Output the (X, Y) coordinate of the center of the cell containing the given text.  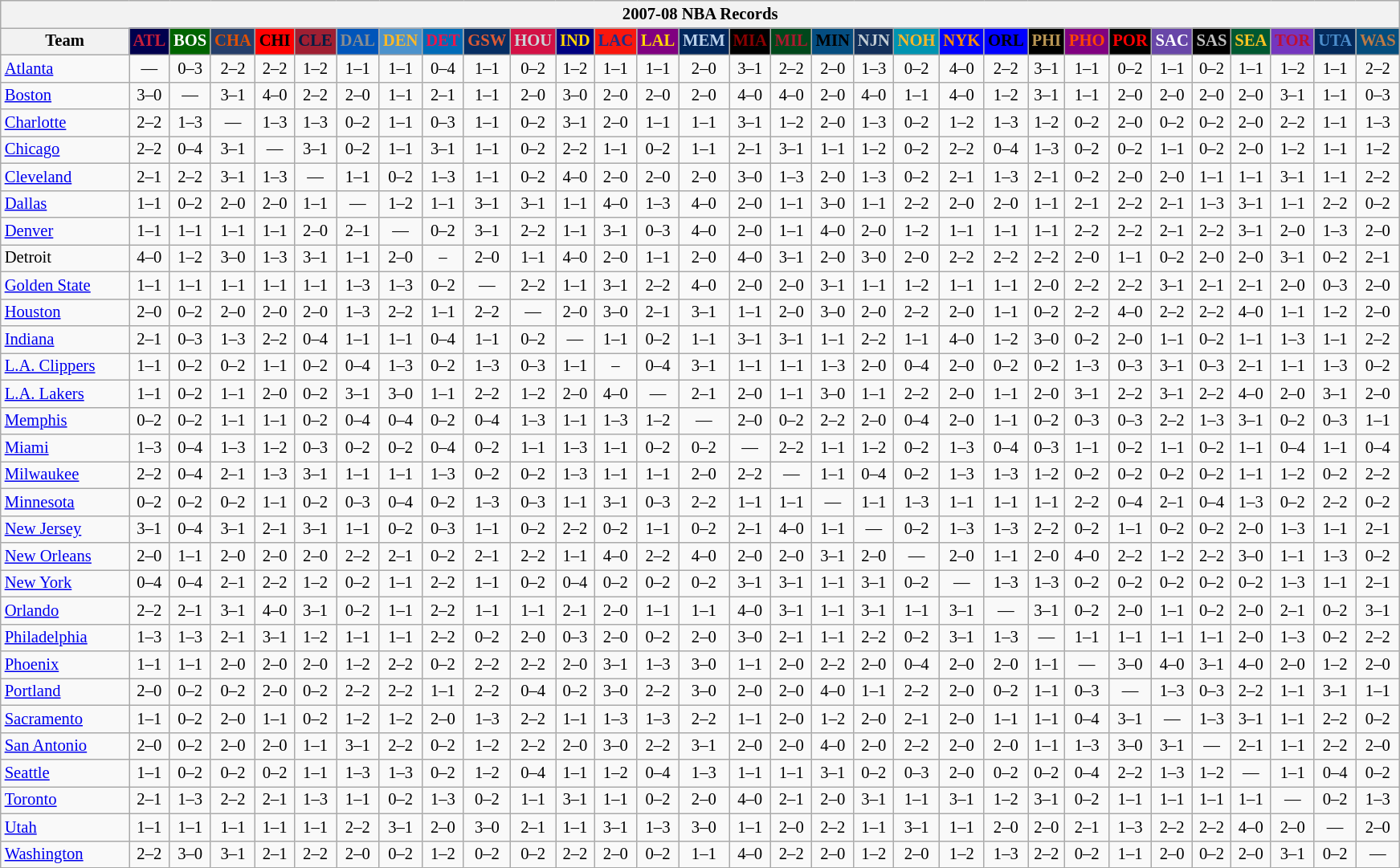
IND (575, 41)
LAL (658, 41)
SAC (1173, 41)
CLE (315, 41)
Orlando (65, 610)
PHI (1047, 41)
Utah (65, 827)
Milwaukee (65, 475)
DET (443, 41)
GSW (487, 41)
PHO (1087, 41)
WAS (1378, 41)
ORL (1006, 41)
Philadelphia (65, 638)
Denver (65, 230)
Portland (65, 691)
Phoenix (65, 664)
Houston (65, 312)
MIA (750, 41)
New York (65, 583)
New Orleans (65, 556)
Sacramento (65, 719)
Boston (65, 96)
New Jersey (65, 529)
LAC (615, 41)
MEM (704, 41)
Detroit (65, 258)
Washington (65, 854)
L.A. Lakers (65, 393)
Atlanta (65, 68)
2007-08 NBA Records (700, 14)
Charlotte (65, 123)
Seattle (65, 773)
HOU (533, 41)
MIL (792, 41)
SEA (1251, 41)
BOS (190, 41)
Golden State (65, 285)
NYK (961, 41)
UTA (1335, 41)
DEN (400, 41)
San Antonio (65, 746)
POR (1129, 41)
Team (65, 41)
MIN (833, 41)
Miami (65, 447)
NOH (917, 41)
Dallas (65, 204)
SAS (1212, 41)
TOR (1292, 41)
CHA (233, 41)
Minnesota (65, 502)
Memphis (65, 421)
NJN (874, 41)
Chicago (65, 149)
ATL (149, 41)
Toronto (65, 800)
DAL (358, 41)
Cleveland (65, 177)
Indiana (65, 340)
CHI (275, 41)
L.A. Clippers (65, 366)
